Return the (x, y) coordinate for the center point of the cell that contains the specified text.  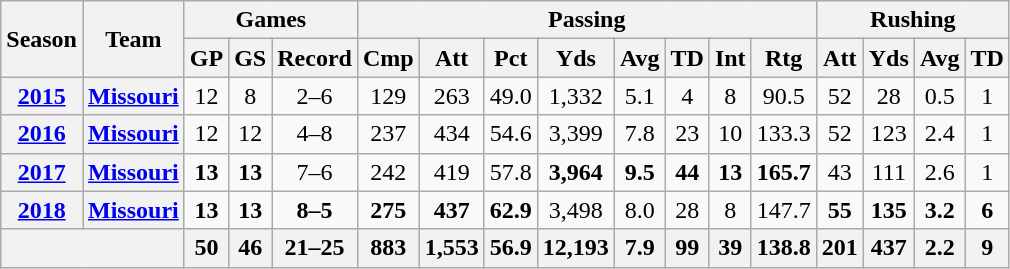
Rtg (784, 58)
55 (840, 210)
Pct (510, 58)
147.7 (784, 210)
10 (730, 134)
2018 (42, 210)
2.6 (940, 172)
2–6 (315, 96)
2016 (42, 134)
3,498 (576, 210)
3,399 (576, 134)
3.2 (940, 210)
419 (452, 172)
165.7 (784, 172)
8–5 (315, 210)
7.8 (640, 134)
6 (987, 210)
57.8 (510, 172)
GS (250, 58)
90.5 (784, 96)
275 (388, 210)
138.8 (784, 248)
263 (452, 96)
2015 (42, 96)
7.9 (640, 248)
2.2 (940, 248)
1,332 (576, 96)
Passing (586, 20)
4 (687, 96)
2.4 (940, 134)
Team (133, 39)
133.3 (784, 134)
49.0 (510, 96)
883 (388, 248)
Rushing (912, 20)
39 (730, 248)
62.9 (510, 210)
Cmp (388, 58)
43 (840, 172)
1,553 (452, 248)
99 (687, 248)
3,964 (576, 172)
9 (987, 248)
135 (888, 210)
123 (888, 134)
56.9 (510, 248)
8.0 (640, 210)
Season (42, 39)
Record (315, 58)
201 (840, 248)
5.1 (640, 96)
23 (687, 134)
242 (388, 172)
111 (888, 172)
Int (730, 58)
50 (206, 248)
0.5 (940, 96)
21–25 (315, 248)
2017 (42, 172)
434 (452, 134)
237 (388, 134)
9.5 (640, 172)
7–6 (315, 172)
54.6 (510, 134)
12,193 (576, 248)
Games (270, 20)
129 (388, 96)
GP (206, 58)
44 (687, 172)
4–8 (315, 134)
46 (250, 248)
